Return (X, Y) of the center of cell containing provided text 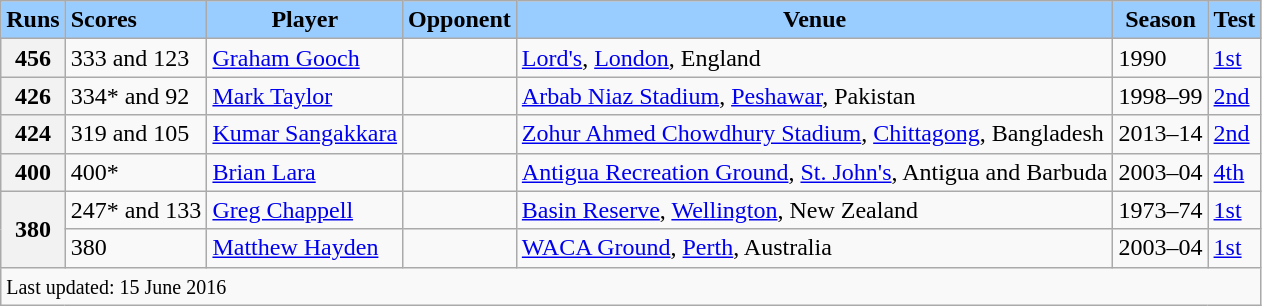
Lord's, London, England (814, 58)
Arbab Niaz Stadium, Peshawar, Pakistan (814, 96)
1998–99 (1160, 96)
Mark Taylor (305, 96)
Opponent (460, 20)
Greg Chappell (305, 210)
334* and 92 (136, 96)
Brian Lara (305, 172)
333 and 123 (136, 58)
Graham Gooch (305, 58)
1990 (1160, 58)
456 (33, 58)
4th (1234, 172)
424 (33, 134)
WACA Ground, Perth, Australia (814, 248)
Scores (136, 20)
Player (305, 20)
Last updated: 15 June 2016 (631, 286)
319 and 105 (136, 134)
Matthew Hayden (305, 248)
247* and 133 (136, 210)
Zohur Ahmed Chowdhury Stadium, Chittagong, Bangladesh (814, 134)
400 (33, 172)
Kumar Sangakkara (305, 134)
Venue (814, 20)
Basin Reserve, Wellington, New Zealand (814, 210)
Runs (33, 20)
400* (136, 172)
426 (33, 96)
1973–74 (1160, 210)
2013–14 (1160, 134)
Season (1160, 20)
Antigua Recreation Ground, St. John's, Antigua and Barbuda (814, 172)
Test (1234, 20)
